Return the [X, Y] coordinate for the center point of the cell that contains the specified text.  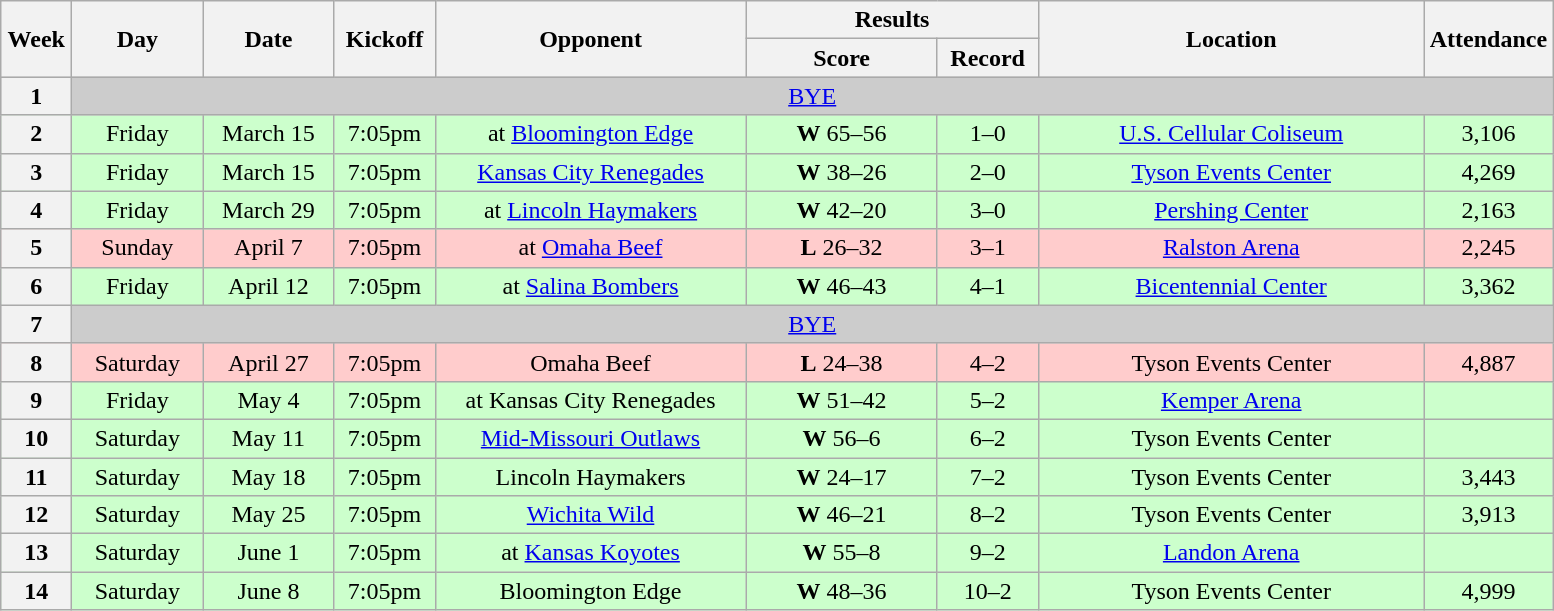
1 [36, 96]
3,913 [1488, 515]
3,106 [1488, 134]
5 [36, 248]
June 8 [268, 591]
April 7 [268, 248]
L 24–38 [842, 362]
2,163 [1488, 210]
6 [36, 286]
14 [36, 591]
April 12 [268, 286]
10–2 [988, 591]
Opponent [590, 39]
Record [988, 58]
Sunday [138, 248]
Attendance [1488, 39]
7 [36, 324]
at Salina Bombers [590, 286]
4,999 [1488, 591]
Kickoff [384, 39]
8 [36, 362]
4–1 [988, 286]
at Kansas City Renegades [590, 400]
2 [36, 134]
Kansas City Renegades [590, 172]
at Lincoln Haymakers [590, 210]
Mid-Missouri Outlaws [590, 438]
W 55–8 [842, 553]
Omaha Beef [590, 362]
June 1 [268, 553]
W 51–42 [842, 400]
W 56–6 [842, 438]
W 38–26 [842, 172]
Score [842, 58]
at Omaha Beef [590, 248]
2,245 [1488, 248]
Bicentennial Center [1231, 286]
3,443 [1488, 477]
at Bloomington Edge [590, 134]
Ralston Arena [1231, 248]
4,887 [1488, 362]
May 18 [268, 477]
W 46–21 [842, 515]
W 46–43 [842, 286]
Week [36, 39]
Bloomington Edge [590, 591]
3 [36, 172]
U.S. Cellular Coliseum [1231, 134]
4,269 [1488, 172]
3–0 [988, 210]
March 29 [268, 210]
11 [36, 477]
10 [36, 438]
May 4 [268, 400]
5–2 [988, 400]
13 [36, 553]
9–2 [988, 553]
Day [138, 39]
2–0 [988, 172]
Lincoln Haymakers [590, 477]
May 11 [268, 438]
4–2 [988, 362]
May 25 [268, 515]
12 [36, 515]
Date [268, 39]
Results [892, 20]
W 48–36 [842, 591]
W 42–20 [842, 210]
W 65–56 [842, 134]
W 24–17 [842, 477]
6–2 [988, 438]
Location [1231, 39]
Wichita Wild [590, 515]
8–2 [988, 515]
4 [36, 210]
Landon Arena [1231, 553]
1–0 [988, 134]
Pershing Center [1231, 210]
April 27 [268, 362]
7–2 [988, 477]
Kemper Arena [1231, 400]
3,362 [1488, 286]
at Kansas Koyotes [590, 553]
9 [36, 400]
3–1 [988, 248]
L 26–32 [842, 248]
